Capture the cell that displays the provided text and extract its (x, y) central coordinate. 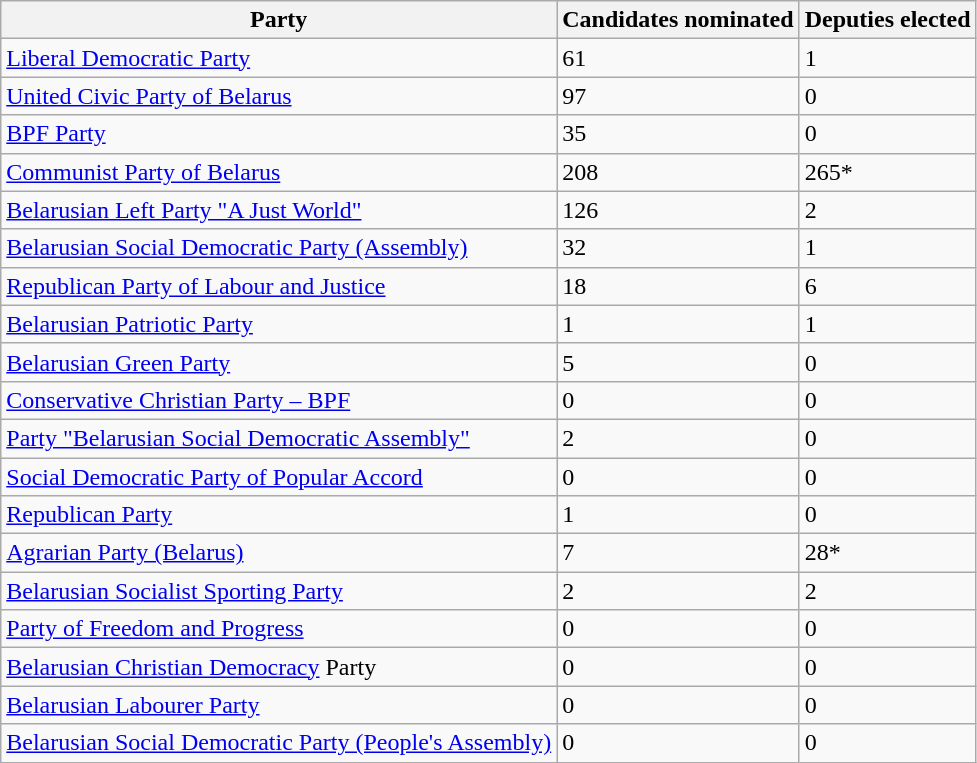
Communist Party of Belarus (279, 172)
Party "Belarusian Social Democratic Assembly" (279, 438)
7 (678, 553)
BPF Party (279, 134)
208 (678, 172)
Belarusian Left Party "A Just World" (279, 210)
Party of Freedom and Progress (279, 629)
32 (678, 248)
Conservative Christian Party – BPF (279, 400)
35 (678, 134)
6 (888, 286)
Belarusian Social Democratic Party (People's Assembly) (279, 743)
5 (678, 362)
97 (678, 96)
Party (279, 20)
126 (678, 210)
Belarusian Social Democratic Party (Assembly) (279, 248)
61 (678, 58)
Deputies elected (888, 20)
Candidates nominated (678, 20)
Agrarian Party (Belarus) (279, 553)
United Civic Party of Belarus (279, 96)
Belarusian Labourer Party (279, 705)
Belarusian Green Party (279, 362)
Belarusian Patriotic Party (279, 324)
Social Democratic Party of Popular Accord (279, 477)
265* (888, 172)
28* (888, 553)
Republican Party of Labour and Justice (279, 286)
Republican Party (279, 515)
Belarusian Socialist Sporting Party (279, 591)
Liberal Democratic Party (279, 58)
18 (678, 286)
Belarusian Christian Democracy Party (279, 667)
